Determine the [X, Y] coordinate at the center of the cell enclosing the given text.  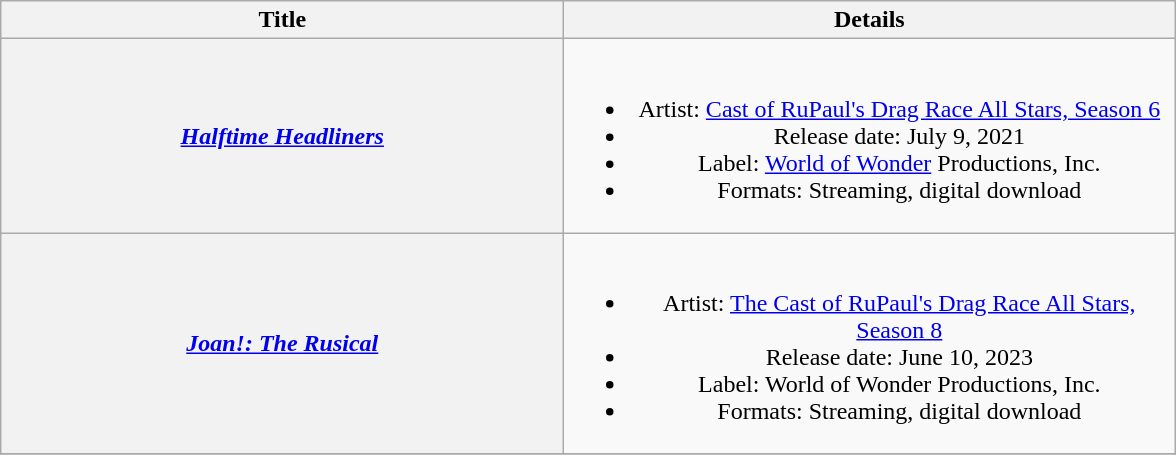
Details [870, 20]
Joan!: The Rusical [282, 344]
Title [282, 20]
Halftime Headliners [282, 136]
